Find where the given text appears and provide that cell's center as (x, y) coordinate. 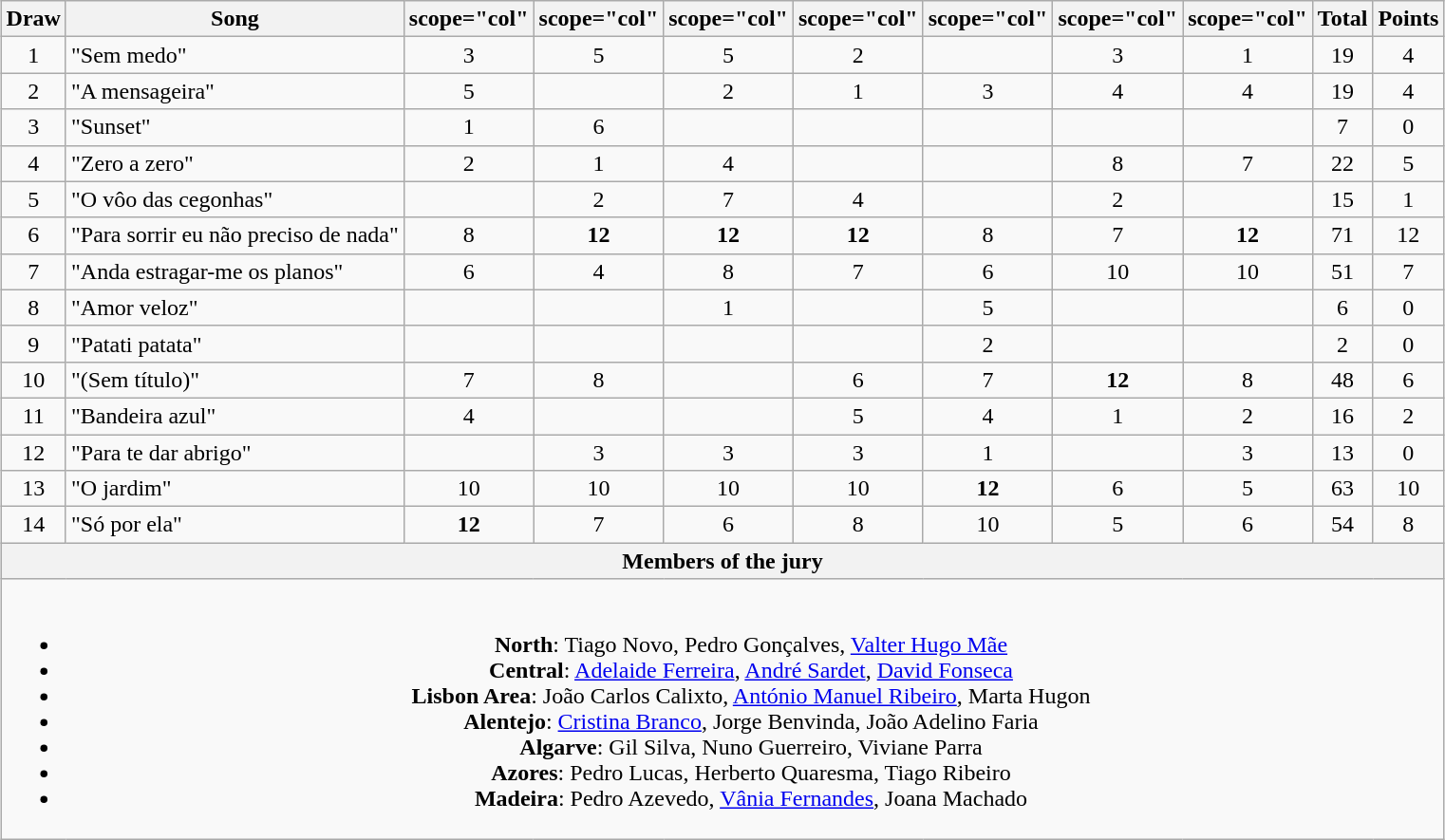
"Sem medo" (235, 55)
"Só por ela" (235, 525)
"Bandeira azul" (235, 416)
Draw (33, 19)
15 (1342, 199)
"Para te dar abrigo" (235, 453)
Members of the jury (722, 561)
16 (1342, 416)
"Amor veloz" (235, 308)
"Patati patata" (235, 344)
Total (1342, 19)
71 (1342, 235)
"O jardim" (235, 489)
"Sunset" (235, 127)
48 (1342, 380)
11 (33, 416)
14 (33, 525)
51 (1342, 271)
"(Sem título)" (235, 380)
Points (1409, 19)
"Zero a zero" (235, 163)
54 (1342, 525)
63 (1342, 489)
Song (235, 19)
9 (33, 344)
22 (1342, 163)
"Anda estragar-me os planos" (235, 271)
"O vôo das cegonhas" (235, 199)
"A mensageira" (235, 91)
"Para sorrir eu não preciso de nada" (235, 235)
